Scan for the cell matching the given text and deliver its [x, y] coordinate at center. 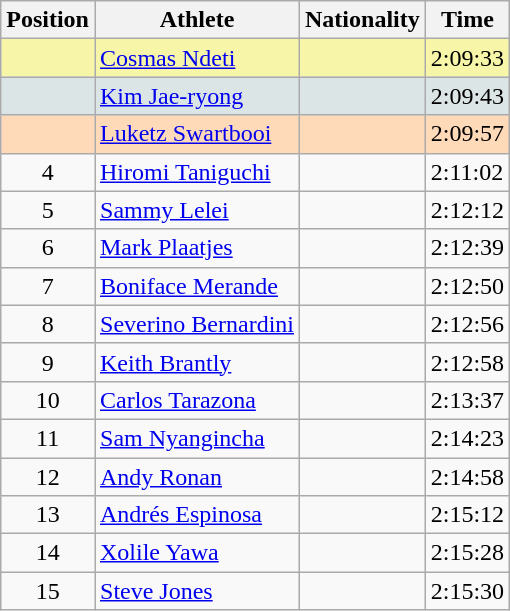
2:14:23 [467, 438]
5 [48, 210]
2:12:58 [467, 362]
4 [48, 172]
2:11:02 [467, 172]
13 [48, 515]
2:09:43 [467, 96]
2:12:56 [467, 324]
Carlos Tarazona [196, 400]
2:12:50 [467, 286]
Mark Plaatjes [196, 248]
Sam Nyangincha [196, 438]
Keith Brantly [196, 362]
Athlete [196, 20]
Hiromi Taniguchi [196, 172]
11 [48, 438]
2:12:12 [467, 210]
15 [48, 591]
Nationality [363, 20]
2:14:58 [467, 477]
Steve Jones [196, 591]
10 [48, 400]
2:09:33 [467, 58]
Kim Jae-ryong [196, 96]
Luketz Swartbooi [196, 134]
2:12:39 [467, 248]
2:13:37 [467, 400]
Severino Bernardini [196, 324]
2:15:30 [467, 591]
Xolile Yawa [196, 553]
12 [48, 477]
2:09:57 [467, 134]
8 [48, 324]
7 [48, 286]
Andy Ronan [196, 477]
Boniface Merande [196, 286]
Position [48, 20]
2:15:28 [467, 553]
6 [48, 248]
14 [48, 553]
2:15:12 [467, 515]
Andrés Espinosa [196, 515]
Time [467, 20]
Sammy Lelei [196, 210]
Cosmas Ndeti [196, 58]
9 [48, 362]
